Capture the cell that displays the provided text and extract its (X, Y) central coordinate. 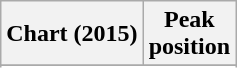
Chart (2015) (72, 34)
Peakposition (189, 34)
